Capture the cell that displays the provided text and extract its [X, Y] central coordinate. 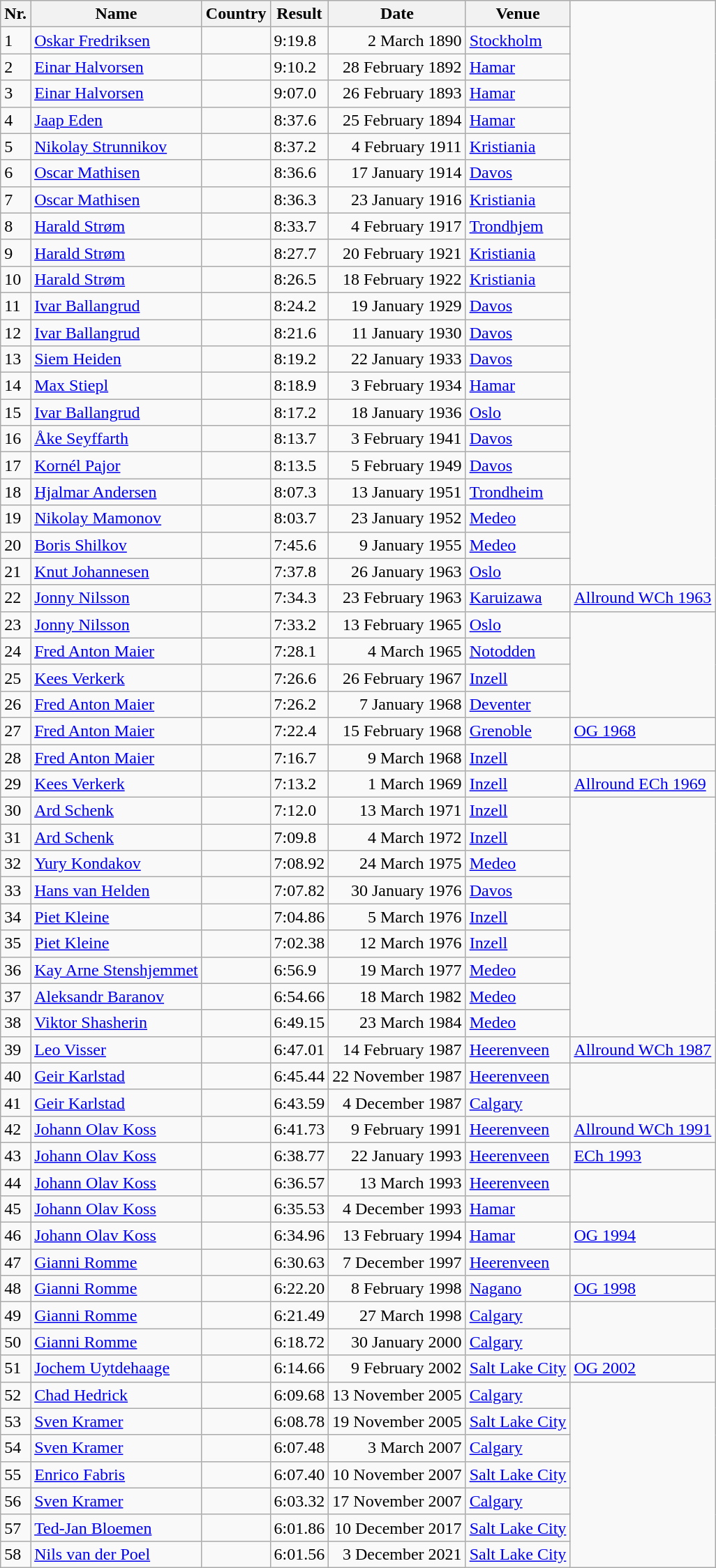
4 March 1972 [397, 837]
55 [15, 1474]
4 [15, 120]
2 [15, 67]
Deventer [518, 704]
19 November 2005 [397, 1421]
6:47.01 [299, 1050]
44 [15, 1183]
5 [15, 147]
31 [15, 837]
57 [15, 1528]
14 February 1987 [397, 1050]
26 [15, 704]
33 [15, 890]
6 [15, 173]
12 March 1976 [397, 943]
13 March 1971 [397, 811]
6:54.66 [299, 996]
23 January 1916 [397, 200]
9 March 1968 [397, 757]
Country [236, 14]
Kornél Pajor [117, 465]
20 [15, 545]
Allround WCh 1991 [643, 1129]
14 [15, 386]
7:22.4 [299, 731]
9:10.2 [299, 67]
21 [15, 572]
8:24.2 [299, 306]
18 March 1982 [397, 996]
7 January 1968 [397, 704]
22 January 1933 [397, 359]
1 [15, 40]
6:49.15 [299, 1023]
58 [15, 1554]
7 [15, 200]
25 [15, 678]
3 February 1934 [397, 386]
28 [15, 757]
23 [15, 625]
29 [15, 784]
7:33.2 [299, 625]
6:22.20 [299, 1289]
Result [299, 14]
1 March 1969 [397, 784]
38 [15, 1023]
Yury Kondakov [117, 864]
OG 1968 [643, 731]
Venue [518, 14]
22 [15, 598]
6:01.56 [299, 1554]
30 January 2000 [397, 1342]
7:07.82 [299, 890]
32 [15, 864]
Nikolay Mamonov [117, 518]
8:13.7 [299, 439]
30 [15, 811]
8:07.3 [299, 492]
3 [15, 94]
42 [15, 1129]
19 March 1977 [397, 970]
22 November 1987 [397, 1076]
Nagano [518, 1289]
25 February 1894 [397, 120]
15 [15, 412]
7:13.2 [299, 784]
26 February 1893 [397, 94]
9 February 2002 [397, 1368]
16 [15, 439]
45 [15, 1209]
13 [15, 359]
2 March 1890 [397, 40]
24 March 1975 [397, 864]
6:35.53 [299, 1209]
6:18.72 [299, 1342]
13 February 1965 [397, 625]
6:30.63 [299, 1262]
Date [397, 14]
8:37.6 [299, 120]
37 [15, 996]
Jochem Uytdehaage [117, 1368]
Name [117, 14]
ECh 1993 [643, 1156]
Kay Arne Stenshjemmet [117, 970]
OG 2002 [643, 1368]
26 February 1967 [397, 678]
36 [15, 970]
50 [15, 1342]
20 February 1921 [397, 253]
41 [15, 1103]
15 February 1968 [397, 731]
7:37.8 [299, 572]
7:08.92 [299, 864]
13 February 1994 [397, 1236]
6:08.78 [299, 1421]
6:56.9 [299, 970]
10 [15, 279]
Chad Hedrick [117, 1395]
3 December 2021 [397, 1554]
26 January 1963 [397, 572]
Leo Visser [117, 1050]
Hjalmar Andersen [117, 492]
40 [15, 1076]
8:37.2 [299, 147]
46 [15, 1236]
Boris Shilkov [117, 545]
Hans van Helden [117, 890]
17 November 2007 [397, 1501]
34 [15, 917]
35 [15, 943]
6:09.68 [299, 1395]
3 March 2007 [397, 1448]
17 January 1914 [397, 173]
6:03.32 [299, 1501]
6:01.86 [299, 1528]
Stockholm [518, 40]
Trondhjem [518, 226]
Enrico Fabris [117, 1474]
11 [15, 306]
7:12.0 [299, 811]
8:18.9 [299, 386]
18 February 1922 [397, 279]
10 December 2017 [397, 1528]
7:02.38 [299, 943]
53 [15, 1421]
18 [15, 492]
7:04.86 [299, 917]
8:33.7 [299, 226]
Allround ECh 1969 [643, 784]
19 January 1929 [397, 306]
8:21.6 [299, 333]
43 [15, 1156]
4 December 1993 [397, 1209]
Nils van der Poel [117, 1554]
23 January 1952 [397, 518]
8:27.7 [299, 253]
8:03.7 [299, 518]
8:36.6 [299, 173]
Viktor Shasherin [117, 1023]
4 December 1987 [397, 1103]
23 February 1963 [397, 598]
7:26.6 [299, 678]
8:26.5 [299, 279]
54 [15, 1448]
28 February 1892 [397, 67]
5 March 1976 [397, 917]
27 March 1998 [397, 1315]
Jaap Eden [117, 120]
11 January 1930 [397, 333]
5 February 1949 [397, 465]
24 [15, 651]
Nr. [15, 14]
Karuizawa [518, 598]
9 [15, 253]
49 [15, 1315]
9:07.0 [299, 94]
13 March 1993 [397, 1183]
6:45.44 [299, 1076]
9:19.8 [299, 40]
56 [15, 1501]
Nikolay Strunnikov [117, 147]
Max Stiepl [117, 386]
52 [15, 1395]
8:19.2 [299, 359]
8:13.5 [299, 465]
Allround WCh 1963 [643, 598]
Allround WCh 1987 [643, 1050]
8 [15, 226]
7 December 1997 [397, 1262]
6:43.59 [299, 1103]
6:07.48 [299, 1448]
18 January 1936 [397, 412]
7:16.7 [299, 757]
Ted-Jan Bloemen [117, 1528]
9 February 1991 [397, 1129]
27 [15, 731]
OG 1998 [643, 1289]
OG 1994 [643, 1236]
6:36.57 [299, 1183]
Trondheim [518, 492]
Notodden [518, 651]
3 February 1941 [397, 439]
23 March 1984 [397, 1023]
13 November 2005 [397, 1395]
8:36.3 [299, 200]
22 January 1993 [397, 1156]
6:34.96 [299, 1236]
6:07.40 [299, 1474]
6:14.66 [299, 1368]
7:28.1 [299, 651]
7:34.3 [299, 598]
8:17.2 [299, 412]
6:41.73 [299, 1129]
51 [15, 1368]
Åke Seyffarth [117, 439]
9 January 1955 [397, 545]
19 [15, 518]
39 [15, 1050]
Aleksandr Baranov [117, 996]
4 March 1965 [397, 651]
7:09.8 [299, 837]
10 November 2007 [397, 1474]
12 [15, 333]
Grenoble [518, 731]
30 January 1976 [397, 890]
Knut Johannesen [117, 572]
13 January 1951 [397, 492]
4 February 1917 [397, 226]
7:26.2 [299, 704]
4 February 1911 [397, 147]
Siem Heiden [117, 359]
8 February 1998 [397, 1289]
Oskar Fredriksen [117, 40]
6:21.49 [299, 1315]
47 [15, 1262]
17 [15, 465]
7:45.6 [299, 545]
48 [15, 1289]
6:38.77 [299, 1156]
